Scan for the cell matching the given text and deliver its [x, y] coordinate at center. 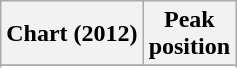
Chart (2012) [72, 34]
Peakposition [189, 34]
